Scan for the cell matching the given text and deliver its [x, y] coordinate at center. 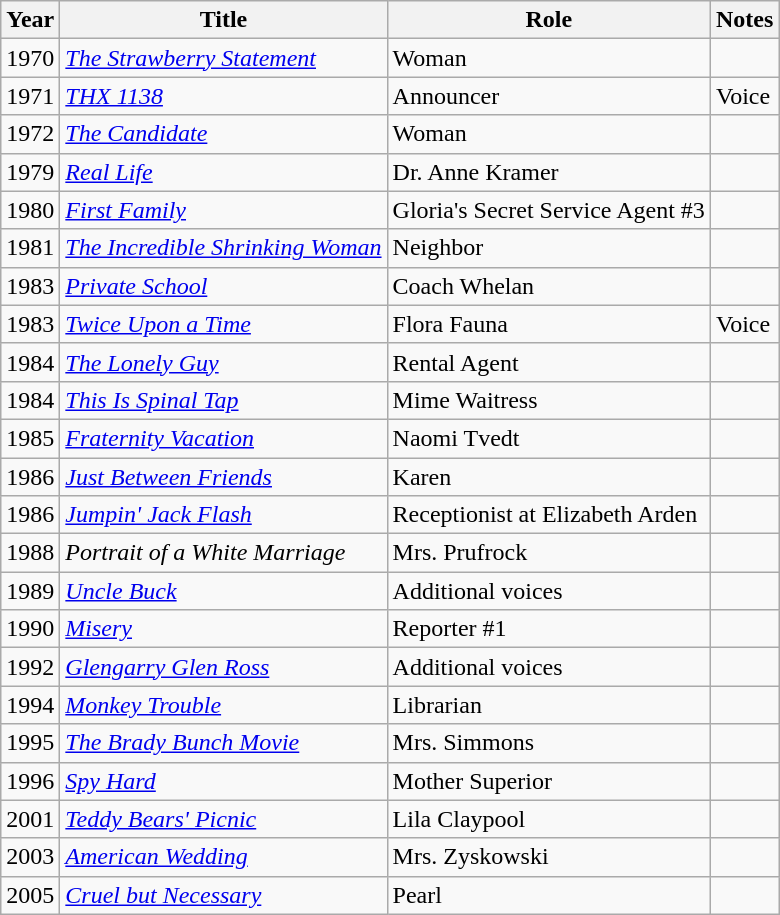
1981 [30, 248]
Lila Claypool [548, 819]
Private School [224, 286]
1996 [30, 781]
1970 [30, 58]
Pearl [548, 895]
Mother Superior [548, 781]
The Lonely Guy [224, 362]
1979 [30, 172]
2001 [30, 819]
The Brady Bunch Movie [224, 743]
1988 [30, 553]
Real Life [224, 172]
Twice Upon a Time [224, 324]
Rental Agent [548, 362]
Uncle Buck [224, 591]
The Candidate [224, 134]
2003 [30, 857]
American Wedding [224, 857]
Neighbor [548, 248]
Mrs. Prufrock [548, 553]
Just Between Friends [224, 477]
1995 [30, 743]
Karen [548, 477]
Dr. Anne Kramer [548, 172]
Mrs. Zyskowski [548, 857]
Mime Waitress [548, 400]
Coach Whelan [548, 286]
Receptionist at Elizabeth Arden [548, 515]
1980 [30, 210]
Announcer [548, 96]
The Strawberry Statement [224, 58]
2005 [30, 895]
Portrait of a White Marriage [224, 553]
Librarian [548, 705]
Spy Hard [224, 781]
Title [224, 20]
Reporter #1 [548, 629]
Naomi Tvedt [548, 438]
Role [548, 20]
Cruel but Necessary [224, 895]
Teddy Bears' Picnic [224, 819]
1990 [30, 629]
Fraternity Vacation [224, 438]
1992 [30, 667]
Flora Fauna [548, 324]
Jumpin' Jack Flash [224, 515]
Year [30, 20]
1972 [30, 134]
Mrs. Simmons [548, 743]
1985 [30, 438]
This Is Spinal Tap [224, 400]
Notes [744, 20]
1994 [30, 705]
THX 1138 [224, 96]
1971 [30, 96]
The Incredible Shrinking Woman [224, 248]
First Family [224, 210]
Misery [224, 629]
Gloria's Secret Service Agent #3 [548, 210]
1989 [30, 591]
Glengarry Glen Ross [224, 667]
Monkey Trouble [224, 705]
